Search for the cell housing the specified text and yield its (x, y) center coordinate. 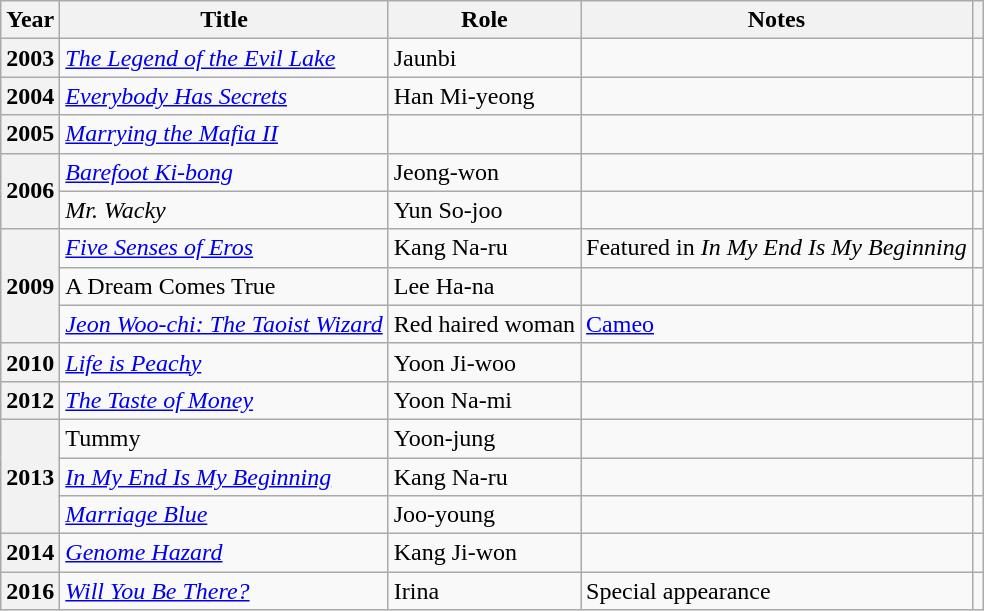
Will You Be There? (224, 591)
Tummy (224, 438)
Title (224, 20)
Cameo (777, 324)
Marrying the Mafia II (224, 134)
Yun So-joo (484, 210)
Five Senses of Eros (224, 248)
Irina (484, 591)
Yoon-jung (484, 438)
Year (30, 20)
2014 (30, 553)
The Legend of the Evil Lake (224, 58)
2003 (30, 58)
2004 (30, 96)
Jaunbi (484, 58)
In My End Is My Beginning (224, 477)
Joo-young (484, 515)
2009 (30, 286)
The Taste of Money (224, 400)
2013 (30, 476)
Jeong-won (484, 172)
Han Mi-yeong (484, 96)
Barefoot Ki-bong (224, 172)
Genome Hazard (224, 553)
Yoon Ji-woo (484, 362)
Red haired woman (484, 324)
Notes (777, 20)
Role (484, 20)
Featured in In My End Is My Beginning (777, 248)
Marriage Blue (224, 515)
2010 (30, 362)
Kang Ji-won (484, 553)
Jeon Woo-chi: The Taoist Wizard (224, 324)
Lee Ha-na (484, 286)
Yoon Na-mi (484, 400)
2016 (30, 591)
Special appearance (777, 591)
Life is Peachy (224, 362)
Everybody Has Secrets (224, 96)
2005 (30, 134)
2012 (30, 400)
Mr. Wacky (224, 210)
2006 (30, 191)
A Dream Comes True (224, 286)
